Output the (x, y) coordinate of the center of the cell containing the given text.  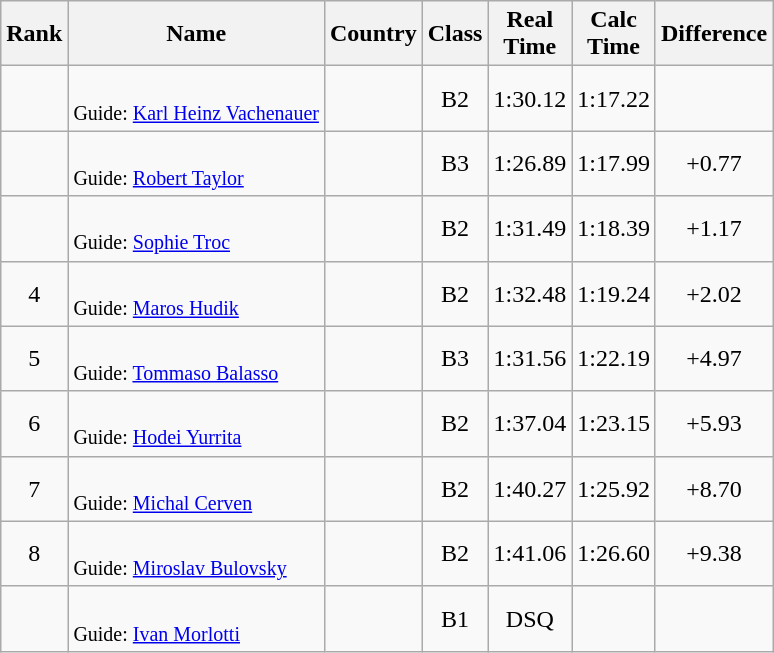
+0.77 (714, 164)
5 (34, 358)
1:17.99 (614, 164)
1:23.15 (614, 424)
1:30.12 (530, 98)
1:40.27 (530, 488)
1:18.39 (614, 228)
1:32.48 (530, 294)
Guide: Tommaso Balasso (196, 358)
+1.17 (714, 228)
1:17.22 (614, 98)
+9.38 (714, 554)
1:37.04 (530, 424)
Guide: Karl Heinz Vachenauer (196, 98)
Country (373, 34)
+8.70 (714, 488)
1:26.89 (530, 164)
Guide: Robert Taylor (196, 164)
1:31.56 (530, 358)
Guide: Hodei Yurrita (196, 424)
Rank (34, 34)
Name (196, 34)
1:31.49 (530, 228)
6 (34, 424)
Guide: Sophie Troc (196, 228)
+4.97 (714, 358)
Difference (714, 34)
RealTime (530, 34)
Class (455, 34)
8 (34, 554)
1:22.19 (614, 358)
B1 (455, 618)
Guide: Ivan Morlotti (196, 618)
Guide: Miroslav Bulovsky (196, 554)
DSQ (530, 618)
1:19.24 (614, 294)
1:26.60 (614, 554)
7 (34, 488)
CalcTime (614, 34)
1:25.92 (614, 488)
+5.93 (714, 424)
Guide: Maros Hudik (196, 294)
4 (34, 294)
+2.02 (714, 294)
1:41.06 (530, 554)
Guide: Michal Cerven (196, 488)
